Return the [X, Y] coordinate for the center point of the cell that contains the specified text.  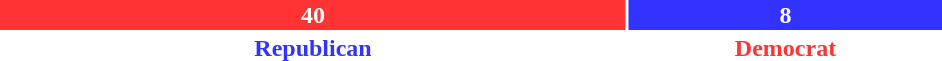
40 [313, 15]
8 [786, 15]
